Determine the [X, Y] coordinate at the center of the cell enclosing the given text.  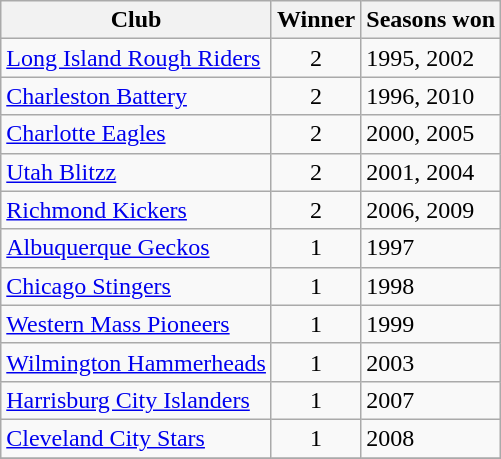
Utah Blitzz [136, 172]
1999 [431, 324]
2006, 2009 [431, 210]
Long Island Rough Riders [136, 58]
Club [136, 20]
1995, 2002 [431, 58]
1997 [431, 248]
Winner [316, 20]
Western Mass Pioneers [136, 324]
Charleston Battery [136, 96]
Wilmington Hammerheads [136, 362]
2007 [431, 400]
Harrisburg City Islanders [136, 400]
Chicago Stingers [136, 286]
Cleveland City Stars [136, 438]
1996, 2010 [431, 96]
2003 [431, 362]
1998 [431, 286]
Charlotte Eagles [136, 134]
2000, 2005 [431, 134]
Richmond Kickers [136, 210]
Seasons won [431, 20]
Albuquerque Geckos [136, 248]
2001, 2004 [431, 172]
2008 [431, 438]
